Determine the (x, y) coordinate at the center of the cell enclosing the given text.  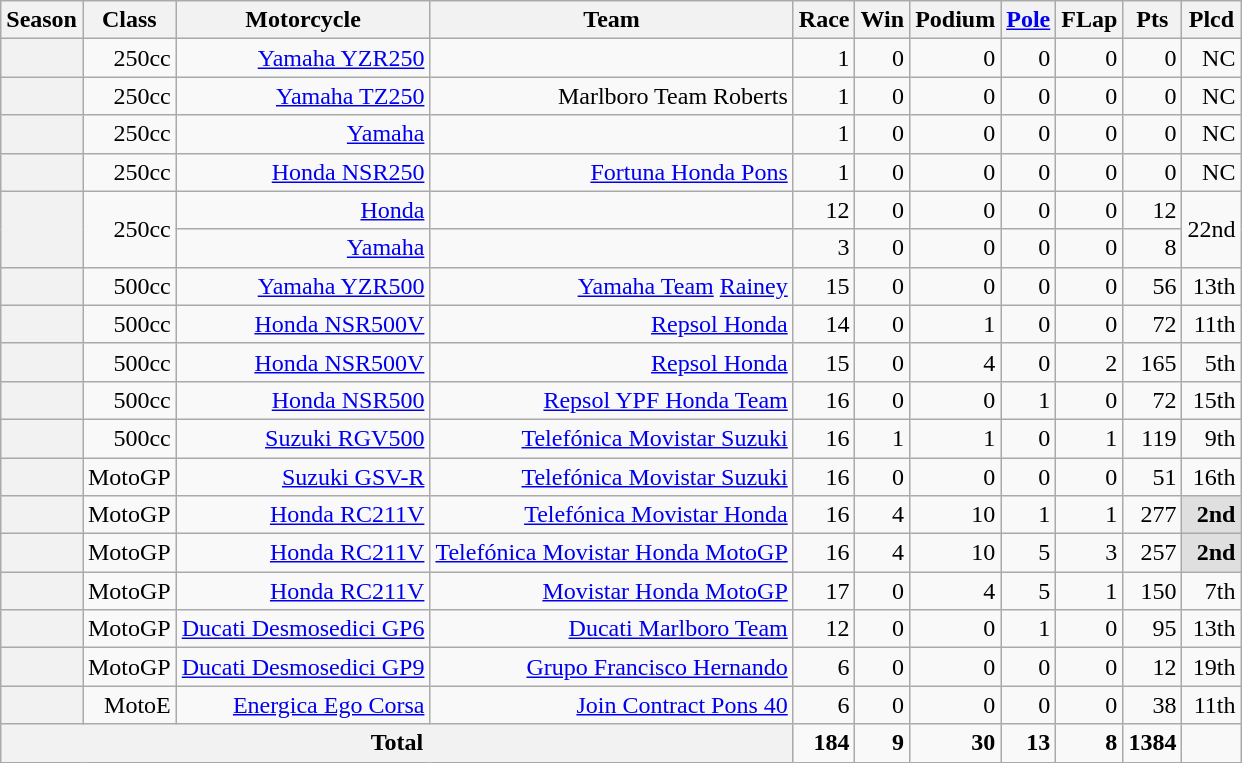
56 (1152, 286)
184 (824, 743)
Yamaha YZR500 (303, 286)
119 (1152, 438)
Honda NSR500 (303, 400)
Season (42, 20)
Join Contract Pons 40 (612, 705)
Class (129, 20)
17 (824, 591)
Total (398, 743)
Yamaha YZR250 (303, 58)
165 (1152, 362)
Energica Ego Corsa (303, 705)
Pole (1028, 20)
257 (1152, 553)
Podium (956, 20)
51 (1152, 477)
Yamaha TZ250 (303, 96)
2 (1090, 362)
Ducati Desmosedici GP6 (303, 629)
19th (1212, 667)
9 (882, 743)
150 (1152, 591)
Ducati Desmosedici GP9 (303, 667)
95 (1152, 629)
1384 (1152, 743)
30 (956, 743)
Fortuna Honda Pons (612, 172)
Plcd (1212, 20)
Movistar Honda MotoGP (612, 591)
FLap (1090, 20)
Motorcycle (303, 20)
5th (1212, 362)
MotoE (129, 705)
Telefónica Movistar Honda (612, 515)
13 (1028, 743)
Marlboro Team Roberts (612, 96)
277 (1152, 515)
38 (1152, 705)
15th (1212, 400)
Telefónica Movistar Honda MotoGP (612, 553)
Honda NSR250 (303, 172)
Team (612, 20)
Ducati Marlboro Team (612, 629)
Repsol YPF Honda Team (612, 400)
Yamaha Team Rainey (612, 286)
7th (1212, 591)
Honda (303, 210)
16th (1212, 477)
9th (1212, 438)
Suzuki GSV-R (303, 477)
Win (882, 20)
Race (824, 20)
Suzuki RGV500 (303, 438)
14 (824, 324)
Pts (1152, 20)
22nd (1212, 229)
Grupo Francisco Hernando (612, 667)
